From the cell containing the given text, extract its center point as (X, Y) coordinate. 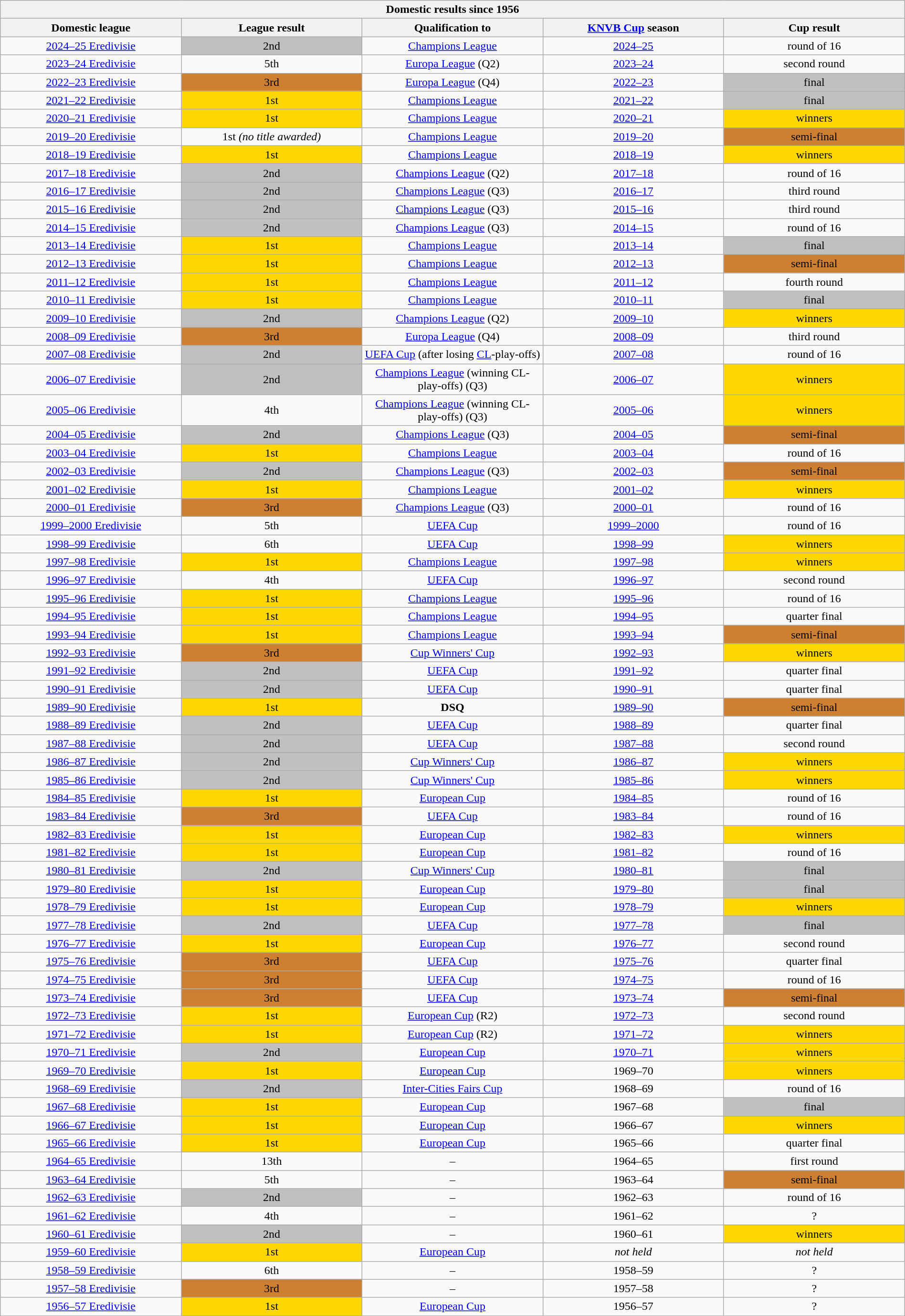
1957–58 Eredivisie (91, 1288)
2017–18 (633, 173)
1986–87 (633, 762)
2016–17 (633, 191)
1956–57 Eredivisie (91, 1306)
Inter-Cities Fairs Cup (452, 1088)
1990–91 Eredivisie (91, 689)
1978–79 Eredivisie (91, 907)
2001–02 (633, 489)
1988–89 Eredivisie (91, 725)
2023–24 Eredivisie (91, 64)
2022–23 (633, 82)
1st (no title awarded) (272, 136)
1980–81 (633, 871)
1960–61 Eredivisie (91, 1234)
1977–78 (633, 925)
2019–20 Eredivisie (91, 136)
2018–19 (633, 155)
2007–08 (633, 355)
1961–62 (633, 1216)
1989–90 (633, 707)
fourth round (814, 282)
2005–06 (633, 410)
1983–84 (633, 816)
2012–13 (633, 264)
2015–16 (633, 209)
1962–63 Eredivisie (91, 1198)
2010–11 Eredivisie (91, 300)
1957–58 (633, 1288)
1991–92 (633, 671)
2007–08 Eredivisie (91, 355)
2002–03 (633, 471)
1994–95 (633, 616)
1966–67 Eredivisie (91, 1125)
2020–21 (633, 118)
1963–64 (633, 1180)
2017–18 Eredivisie (91, 173)
2015–16 Eredivisie (91, 209)
2024–25 Eredivisie (91, 46)
1961–62 Eredivisie (91, 1216)
1987–88 (633, 743)
Cup result (814, 28)
1970–71 (633, 1052)
1996–97 (633, 580)
2004–05 (633, 435)
Domestic league (91, 28)
1971–72 (633, 1034)
1986–87 Eredivisie (91, 762)
2001–02 Eredivisie (91, 489)
2012–13 Eredivisie (91, 264)
1999–2000 Eredivisie (91, 525)
2004–05 Eredivisie (91, 435)
1980–81 Eredivisie (91, 871)
League result (272, 28)
1968–69 Eredivisie (91, 1088)
1958–59 (633, 1270)
2022–23 Eredivisie (91, 82)
2009–10 (633, 318)
2006–07 Eredivisie (91, 379)
2010–11 (633, 300)
1991–92 Eredivisie (91, 671)
1983–84 Eredivisie (91, 816)
2008–09 (633, 336)
1992–93 Eredivisie (91, 653)
1981–82 Eredivisie (91, 853)
1985–86 (633, 780)
2020–21 Eredivisie (91, 118)
KNVB Cup season (633, 28)
1964–65 (633, 1161)
1982–83 (633, 835)
1978–79 (633, 907)
2024–25 (633, 46)
1969–70 (633, 1070)
2008–09 Eredivisie (91, 336)
1967–68 Eredivisie (91, 1107)
2002–03 Eredivisie (91, 471)
1968–69 (633, 1088)
1995–96 Eredivisie (91, 598)
Europa League (Q2) (452, 64)
1966–67 (633, 1125)
1964–65 Eredivisie (91, 1161)
1994–95 Eredivisie (91, 616)
1979–80 (633, 889)
2021–22 Eredivisie (91, 100)
1958–59 Eredivisie (91, 1270)
1973–74 (633, 998)
1996–97 Eredivisie (91, 580)
1997–98 (633, 562)
1976–77 (633, 943)
1998–99 (633, 543)
1965–66 (633, 1143)
DSQ (452, 707)
2000–01 (633, 507)
first round (814, 1161)
1995–96 (633, 598)
1956–57 (633, 1306)
1993–94 Eredivisie (91, 635)
1975–76 (633, 961)
2011–12 (633, 282)
1971–72 Eredivisie (91, 1034)
1974–75 (633, 980)
1997–98 Eredivisie (91, 562)
1984–85 (633, 798)
1993–94 (633, 635)
2005–06 Eredivisie (91, 410)
Domestic results since 1956 (452, 10)
2016–17 Eredivisie (91, 191)
1982–83 Eredivisie (91, 835)
1973–74 Eredivisie (91, 998)
1969–70 Eredivisie (91, 1070)
1975–76 Eredivisie (91, 961)
2018–19 Eredivisie (91, 155)
1970–71 Eredivisie (91, 1052)
1972–73 (633, 1016)
1962–63 (633, 1198)
2014–15 Eredivisie (91, 228)
1988–89 (633, 725)
1977–78 Eredivisie (91, 925)
1990–91 (633, 689)
1992–93 (633, 653)
1998–99 Eredivisie (91, 543)
2013–14 Eredivisie (91, 246)
1981–82 (633, 853)
1979–80 Eredivisie (91, 889)
2011–12 Eredivisie (91, 282)
1989–90 Eredivisie (91, 707)
13th (272, 1161)
1960–61 (633, 1234)
2009–10 Eredivisie (91, 318)
UEFA Cup (after losing CL-play-offs) (452, 355)
2000–01 Eredivisie (91, 507)
1963–64 Eredivisie (91, 1180)
1967–68 (633, 1107)
1965–66 Eredivisie (91, 1143)
2021–22 (633, 100)
2006–07 (633, 379)
1974–75 Eredivisie (91, 980)
1984–85 Eredivisie (91, 798)
1985–86 Eredivisie (91, 780)
2014–15 (633, 228)
2023–24 (633, 64)
Qualification to (452, 28)
1959–60 Eredivisie (91, 1252)
2013–14 (633, 246)
2019–20 (633, 136)
2003–04 Eredivisie (91, 453)
1976–77 Eredivisie (91, 943)
1987–88 Eredivisie (91, 743)
1972–73 Eredivisie (91, 1016)
2003–04 (633, 453)
1999–2000 (633, 525)
